Detect which cell encompasses the target text, then output its [x, y] center coordinate. 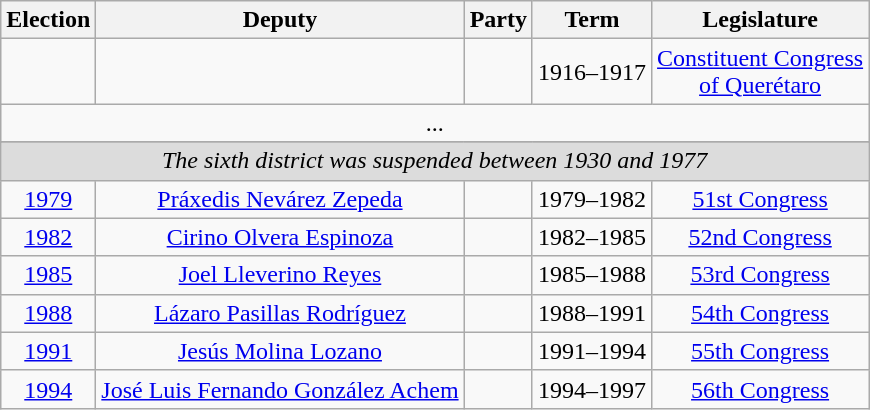
1982 [48, 237]
56th Congress [760, 389]
1991 [48, 351]
Term [592, 20]
54th Congress [760, 313]
1979–1982 [592, 199]
1988–1991 [592, 313]
Cirino Olvera Espinoza [280, 237]
1994 [48, 389]
... [435, 123]
1982–1985 [592, 237]
Constituent Congressof Querétaro [760, 72]
1991–1994 [592, 351]
The sixth district was suspended between 1930 and 1977 [435, 161]
Party [498, 20]
José Luis Fernando González Achem [280, 389]
51st Congress [760, 199]
Joel Lleverino Reyes [280, 275]
55th Congress [760, 351]
Deputy [280, 20]
53rd Congress [760, 275]
1985 [48, 275]
Jesús Molina Lozano [280, 351]
Legislature [760, 20]
1916–1917 [592, 72]
Práxedis Nevárez Zepeda [280, 199]
Lázaro Pasillas Rodríguez [280, 313]
1988 [48, 313]
52nd Congress [760, 237]
1985–1988 [592, 275]
1979 [48, 199]
1994–1997 [592, 389]
Election [48, 20]
